Return [x, y] of the center of cell containing provided text 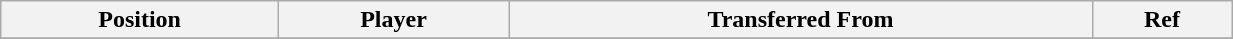
Ref [1162, 20]
Player [393, 20]
Position [140, 20]
Transferred From [801, 20]
